For the text-containing cell, return its midpoint in [X, Y] coordinate format. 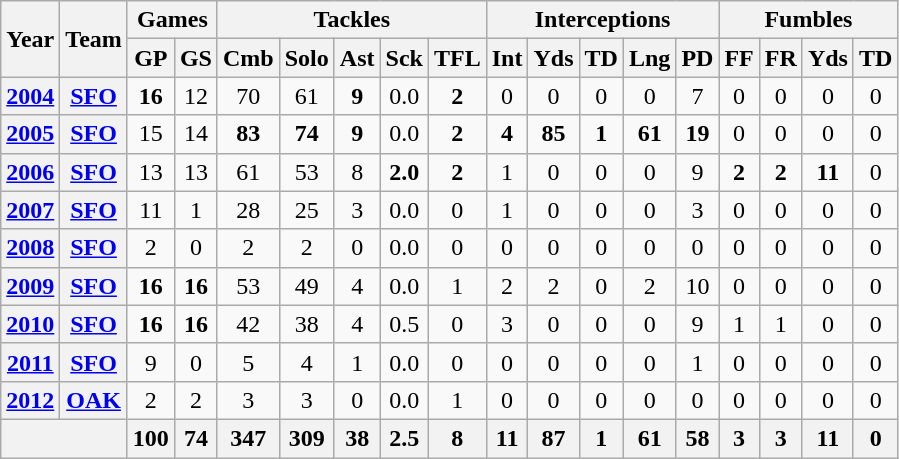
Solo [306, 58]
2008 [30, 248]
2007 [30, 210]
2006 [30, 172]
2004 [30, 96]
85 [554, 134]
Int [507, 58]
309 [306, 438]
Sck [404, 58]
FR [780, 58]
Interceptions [602, 20]
OAK [94, 400]
Lng [649, 58]
2012 [30, 400]
5 [248, 362]
347 [248, 438]
28 [248, 210]
GS [196, 58]
Team [94, 39]
2011 [30, 362]
83 [248, 134]
70 [248, 96]
FF [739, 58]
TFL [457, 58]
87 [554, 438]
15 [150, 134]
GP [150, 58]
Games [172, 20]
2009 [30, 286]
Ast [357, 58]
2.0 [404, 172]
2005 [30, 134]
0.5 [404, 324]
49 [306, 286]
Year [30, 39]
58 [698, 438]
42 [248, 324]
PD [698, 58]
10 [698, 286]
Tackles [352, 20]
12 [196, 96]
19 [698, 134]
100 [150, 438]
Cmb [248, 58]
Fumbles [808, 20]
25 [306, 210]
2010 [30, 324]
7 [698, 96]
2.5 [404, 438]
14 [196, 134]
